Return the (x, y) coordinate for the center point of the cell that contains the specified text.  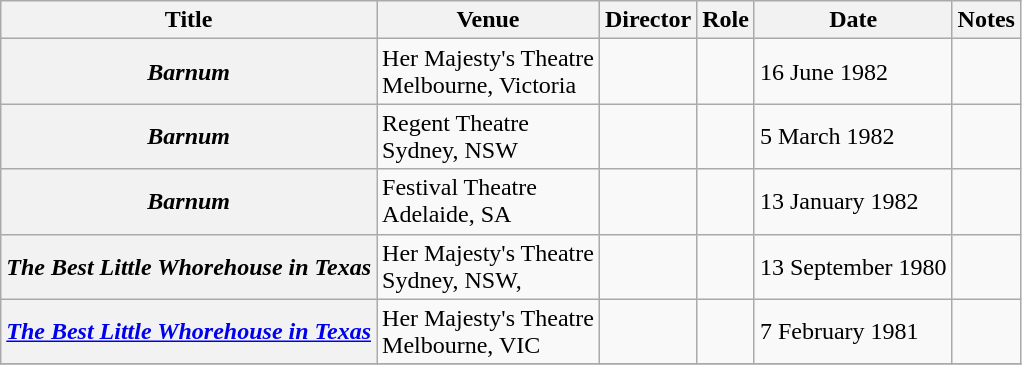
7 February 1981 (853, 332)
13 September 1980 (853, 266)
Date (853, 20)
Her Majesty's TheatreSydney, NSW, (488, 266)
13 January 1982 (853, 202)
Director (648, 20)
Festival TheatreAdelaide, SA (488, 202)
Role (726, 20)
Venue (488, 20)
Regent TheatreSydney, NSW (488, 136)
Title (189, 20)
Notes (986, 20)
Her Majesty's TheatreMelbourne, Victoria (488, 72)
16 June 1982 (853, 72)
Her Majesty's TheatreMelbourne, VIC (488, 332)
5 March 1982 (853, 136)
